Return [X, Y] of the center of cell containing provided text 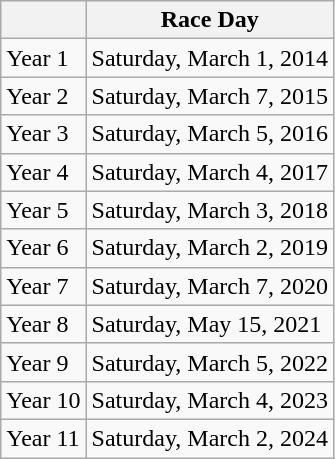
Saturday, March 4, 2017 [210, 172]
Saturday, May 15, 2021 [210, 324]
Saturday, March 2, 2024 [210, 438]
Saturday, March 5, 2016 [210, 134]
Race Day [210, 20]
Year 8 [44, 324]
Saturday, March 2, 2019 [210, 248]
Year 6 [44, 248]
Year 11 [44, 438]
Saturday, March 5, 2022 [210, 362]
Year 1 [44, 58]
Saturday, March 7, 2020 [210, 286]
Saturday, March 7, 2015 [210, 96]
Saturday, March 1, 2014 [210, 58]
Year 4 [44, 172]
Year 5 [44, 210]
Year 9 [44, 362]
Saturday, March 4, 2023 [210, 400]
Year 7 [44, 286]
Year 2 [44, 96]
Saturday, March 3, 2018 [210, 210]
Year 10 [44, 400]
Year 3 [44, 134]
